For the text-containing cell, return its midpoint in [X, Y] coordinate format. 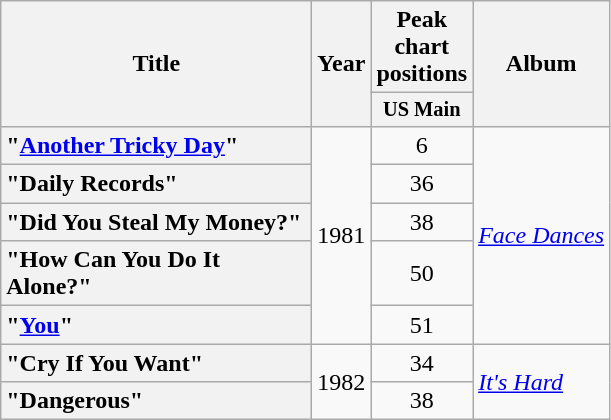
"Cry If You Want" [156, 363]
34 [422, 363]
"How Can You Do It Alone?" [156, 274]
6 [422, 145]
36 [422, 184]
"Dangerous" [156, 401]
Peak chart positions [422, 47]
US Main [422, 110]
1981 [342, 234]
Title [156, 64]
1982 [342, 382]
"Another Tricky Day" [156, 145]
50 [422, 274]
Year [342, 64]
"Daily Records" [156, 184]
It's Hard [542, 382]
"You" [156, 325]
Album [542, 64]
Face Dances [542, 234]
51 [422, 325]
"Did You Steal My Money?" [156, 222]
